Identify which cell holds the provided text, then report its [x, y] central coordinate. 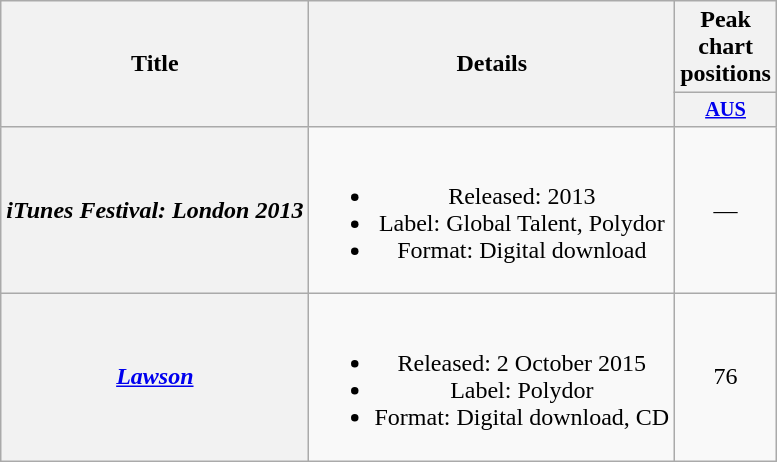
76 [726, 378]
— [726, 210]
Title [155, 64]
iTunes Festival: London 2013 [155, 210]
Lawson [155, 378]
Released: 2013Label: Global Talent, PolydorFormat: Digital download [492, 210]
Released: 2 October 2015Label: PolydorFormat: Digital download, CD [492, 378]
AUS [726, 110]
Details [492, 64]
Peak chart positions [726, 47]
